Capture the cell that displays the provided text and extract its (X, Y) central coordinate. 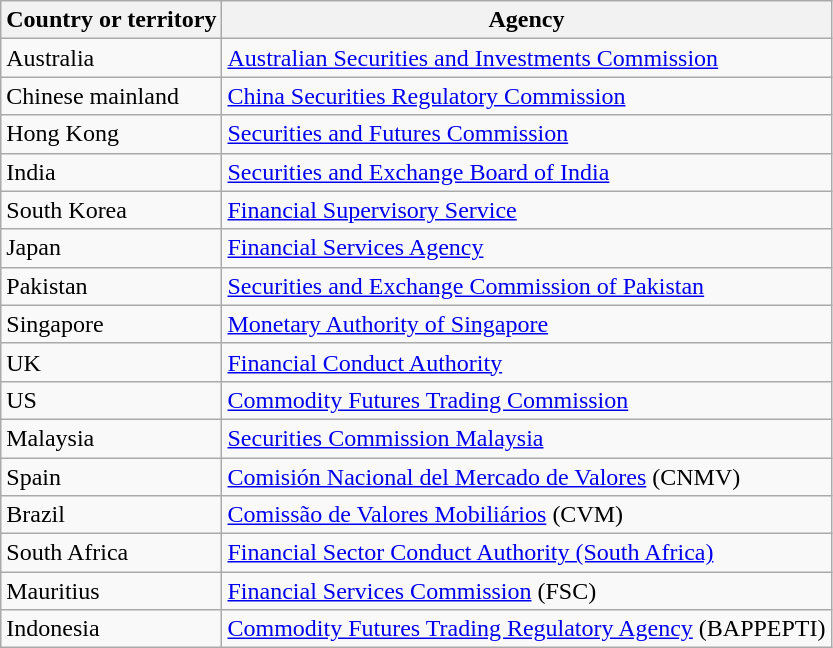
Japan (112, 248)
China Securities Regulatory Commission (526, 96)
Commodity Futures Trading Commission (526, 400)
Singapore (112, 324)
Hong Kong (112, 134)
Financial Services Commission (FSC) (526, 591)
Comisión Nacional del Mercado de Valores (CNMV) (526, 477)
Indonesia (112, 629)
Mauritius (112, 591)
Financial Conduct Authority (526, 362)
Pakistan (112, 286)
Australian Securities and Investments Commission (526, 58)
Malaysia (112, 438)
Financial Services Agency (526, 248)
Comissão de Valores Mobiliários (CVM) (526, 515)
Securities and Exchange Board of India (526, 172)
US (112, 400)
South Korea (112, 210)
Country or territory (112, 20)
India (112, 172)
Commodity Futures Trading Regulatory Agency (BAPPEPTI) (526, 629)
Securities and Exchange Commission of Pakistan (526, 286)
Monetary Authority of Singapore (526, 324)
UK (112, 362)
Australia (112, 58)
Financial Sector Conduct Authority (South Africa) (526, 553)
Spain (112, 477)
South Africa (112, 553)
Financial Supervisory Service (526, 210)
Brazil (112, 515)
Chinese mainland (112, 96)
Securities Commission Malaysia (526, 438)
Agency (526, 20)
Securities and Futures Commission (526, 134)
